Pinpoint the cell where the given text exists, returning its (x, y) midpoint coordinate. 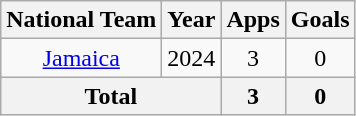
2024 (192, 58)
Year (192, 20)
Goals (320, 20)
Apps (253, 20)
National Team (82, 20)
Jamaica (82, 58)
Total (111, 96)
